Find where the given text appears and provide that cell's center as (x, y) coordinate. 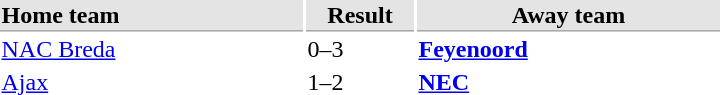
Feyenoord (568, 49)
NAC Breda (152, 49)
Away team (568, 16)
0–3 (360, 49)
Home team (152, 16)
Result (360, 16)
